Find where the given text appears and provide that cell's center as [X, Y] coordinate. 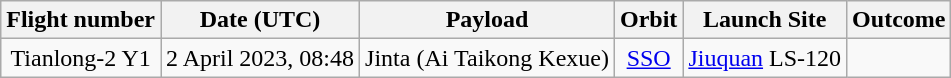
Launch Site [765, 20]
Flight number [81, 20]
Jinta (Ai Taikong Kexue) [488, 58]
Orbit [648, 20]
Jiuquan LS-120 [765, 58]
Date (UTC) [260, 20]
2 April 2023, 08:48 [260, 58]
Payload [488, 20]
Outcome [899, 20]
SSO [648, 58]
Tianlong-2 Y1 [81, 58]
